Return the (x, y) coordinate for the center point of the cell that contains the specified text.  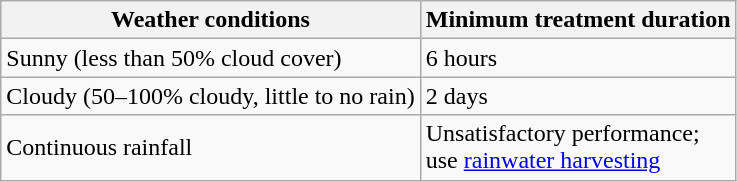
Minimum treatment duration (578, 20)
2 days (578, 96)
Unsatisfactory performance;use rainwater harvesting (578, 148)
Weather conditions (210, 20)
6 hours (578, 58)
Sunny (less than 50% cloud cover) (210, 58)
Cloudy (50–100% cloudy, little to no rain) (210, 96)
Continuous rainfall (210, 148)
